Extract the (x, y) coordinate from the center of the cell holding the provided text.  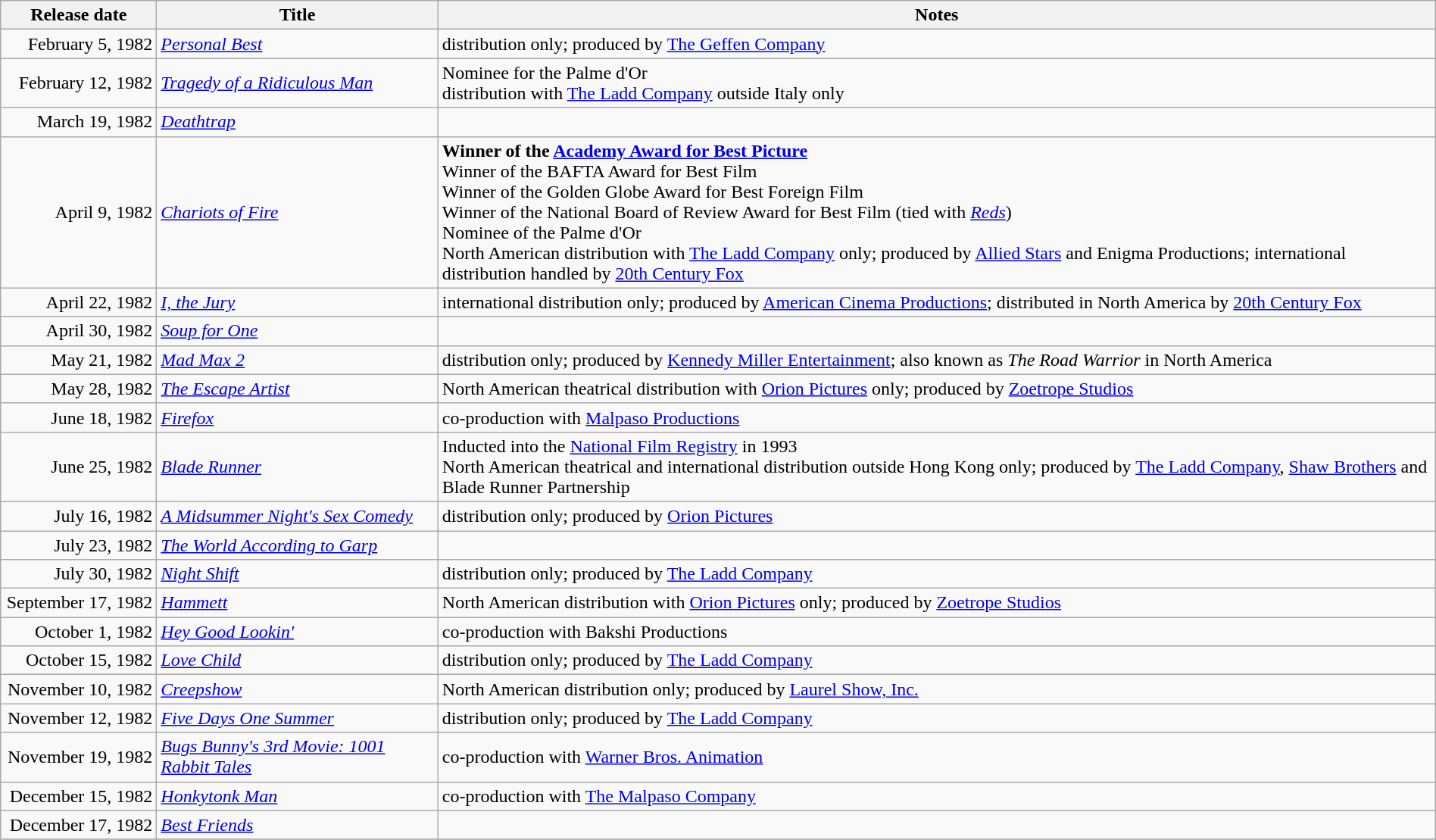
March 19, 1982 (79, 122)
May 28, 1982 (79, 389)
The World According to Garp (297, 545)
December 15, 1982 (79, 796)
North American distribution only; produced by Laurel Show, Inc. (936, 689)
November 10, 1982 (79, 689)
co-production with Bakshi Productions (936, 632)
Honkytonk Man (297, 796)
Release date (79, 15)
Five Days One Summer (297, 718)
Creepshow (297, 689)
October 1, 1982 (79, 632)
Chariots of Fire (297, 212)
November 12, 1982 (79, 718)
co-production with Warner Bros. Animation (936, 757)
Bugs Bunny's 3rd Movie: 1001 Rabbit Tales (297, 757)
distribution only; produced by Orion Pictures (936, 516)
Nominee for the Palme d'Ordistribution with The Ladd Company outside Italy only (936, 83)
Hey Good Lookin' (297, 632)
Love Child (297, 660)
A Midsummer Night's Sex Comedy (297, 516)
April 30, 1982 (79, 331)
Best Friends (297, 825)
May 21, 1982 (79, 360)
July 16, 1982 (79, 516)
I, the Jury (297, 302)
April 9, 1982 (79, 212)
July 30, 1982 (79, 574)
Mad Max 2 (297, 360)
Personal Best (297, 44)
Firefox (297, 417)
December 17, 1982 (79, 825)
North American distribution with Orion Pictures only; produced by Zoetrope Studios (936, 603)
February 12, 1982 (79, 83)
co-production with The Malpaso Company (936, 796)
Title (297, 15)
distribution only; produced by The Geffen Company (936, 44)
July 23, 1982 (79, 545)
April 22, 1982 (79, 302)
June 25, 1982 (79, 467)
February 5, 1982 (79, 44)
June 18, 1982 (79, 417)
Hammett (297, 603)
Tragedy of a Ridiculous Man (297, 83)
Deathtrap (297, 122)
co-production with Malpaso Productions (936, 417)
Blade Runner (297, 467)
Night Shift (297, 574)
distribution only; produced by Kennedy Miller Entertainment; also known as The Road Warrior in North America (936, 360)
The Escape Artist (297, 389)
Notes (936, 15)
September 17, 1982 (79, 603)
November 19, 1982 (79, 757)
international distribution only; produced by American Cinema Productions; distributed in North America by 20th Century Fox (936, 302)
Soup for One (297, 331)
October 15, 1982 (79, 660)
North American theatrical distribution with Orion Pictures only; produced by Zoetrope Studios (936, 389)
